Output the (x, y) coordinate of the center of the cell containing the given text.  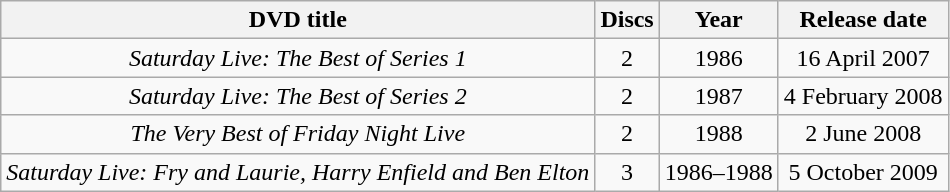
1988 (718, 134)
1987 (718, 96)
DVD title (298, 20)
Saturday Live: Fry and Laurie, Harry Enfield and Ben Elton (298, 172)
Saturday Live: The Best of Series 1 (298, 58)
2 June 2008 (863, 134)
Year (718, 20)
1986 (718, 58)
16 April 2007 (863, 58)
5 October 2009 (863, 172)
3 (627, 172)
Release date (863, 20)
4 February 2008 (863, 96)
Saturday Live: The Best of Series 2 (298, 96)
The Very Best of Friday Night Live (298, 134)
Discs (627, 20)
1986–1988 (718, 172)
